Return [x, y] of the center of cell containing provided text 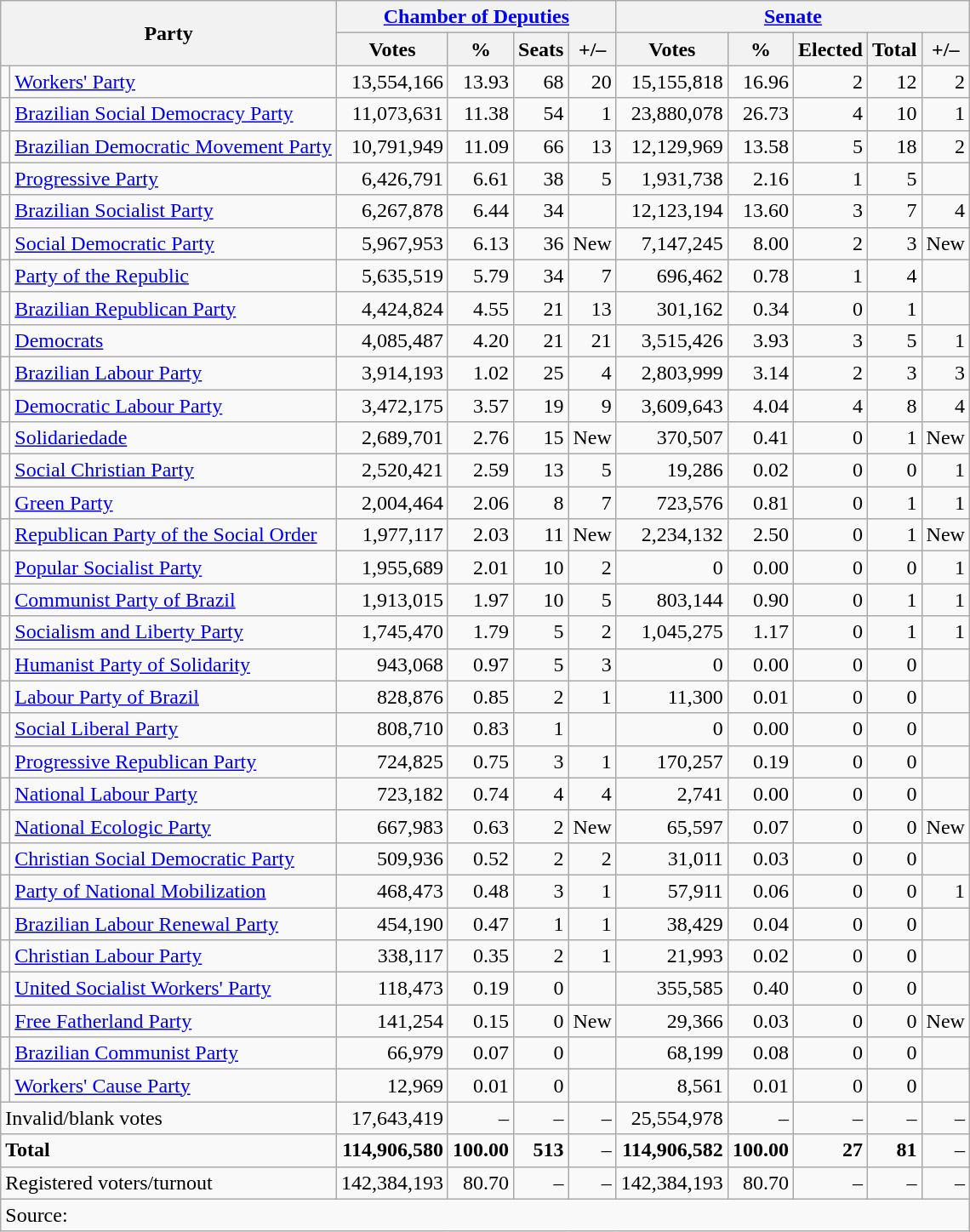
11.09 [480, 146]
11,300 [672, 697]
1.17 [761, 632]
3.57 [480, 406]
3.14 [761, 373]
0.41 [761, 438]
Green Party [174, 503]
18 [895, 146]
338,117 [391, 956]
Christian Labour Party [174, 956]
454,190 [391, 923]
16.96 [761, 82]
2.59 [480, 471]
25 [541, 373]
6,426,791 [391, 179]
Humanist Party of Solidarity [174, 664]
4,424,824 [391, 308]
Workers' Cause Party [174, 1086]
6.44 [480, 211]
12 [895, 82]
12,969 [391, 1086]
0.81 [761, 503]
1.97 [480, 600]
0.40 [761, 989]
0.85 [480, 697]
0.15 [480, 1021]
36 [541, 243]
Labour Party of Brazil [174, 697]
513 [541, 1150]
66 [541, 146]
723,576 [672, 503]
National Labour Party [174, 794]
3,609,643 [672, 406]
Brazilian Labour Party [174, 373]
Republican Party of the Social Order [174, 535]
Brazilian Socialist Party [174, 211]
Chamber of Deputies [476, 17]
6,267,878 [391, 211]
12,129,969 [672, 146]
31,011 [672, 858]
0.97 [480, 664]
114,906,580 [391, 1150]
2.06 [480, 503]
0.08 [761, 1053]
0.83 [480, 729]
Socialism and Liberty Party [174, 632]
Source: [485, 1215]
3,472,175 [391, 406]
Brazilian Social Democracy Party [174, 114]
11.38 [480, 114]
Registered voters/turnout [168, 1183]
114,906,582 [672, 1150]
118,473 [391, 989]
0.34 [761, 308]
Workers' Party [174, 82]
1,931,738 [672, 179]
6.61 [480, 179]
57,911 [672, 891]
828,876 [391, 697]
5.79 [480, 276]
170,257 [672, 761]
0.48 [480, 891]
23,880,078 [672, 114]
4.55 [480, 308]
2,520,421 [391, 471]
141,254 [391, 1021]
696,462 [672, 276]
Progressive Party [174, 179]
2,689,701 [391, 438]
2,741 [672, 794]
808,710 [391, 729]
4.04 [761, 406]
19,286 [672, 471]
3.93 [761, 340]
2,004,464 [391, 503]
25,554,978 [672, 1118]
National Ecologic Party [174, 826]
20 [592, 82]
301,162 [672, 308]
2.01 [480, 568]
Elected [830, 49]
United Socialist Workers' Party [174, 989]
13.60 [761, 211]
724,825 [391, 761]
11,073,631 [391, 114]
2.03 [480, 535]
Progressive Republican Party [174, 761]
13,554,166 [391, 82]
5,635,519 [391, 276]
3,914,193 [391, 373]
65,597 [672, 826]
3,515,426 [672, 340]
468,473 [391, 891]
Social Liberal Party [174, 729]
5,967,953 [391, 243]
9 [592, 406]
2.76 [480, 438]
13.93 [480, 82]
667,983 [391, 826]
4,085,487 [391, 340]
81 [895, 1150]
Communist Party of Brazil [174, 600]
Social Christian Party [174, 471]
Democratic Labour Party [174, 406]
943,068 [391, 664]
8,561 [672, 1086]
0.63 [480, 826]
0.90 [761, 600]
Free Fatherland Party [174, 1021]
1.79 [480, 632]
0.06 [761, 891]
Christian Social Democratic Party [174, 858]
509,936 [391, 858]
Brazilian Labour Renewal Party [174, 923]
0.78 [761, 276]
0.47 [480, 923]
0.75 [480, 761]
11 [541, 535]
370,507 [672, 438]
38,429 [672, 923]
2.16 [761, 179]
38 [541, 179]
2,234,132 [672, 535]
Brazilian Communist Party [174, 1053]
Popular Socialist Party [174, 568]
Party of the Republic [174, 276]
54 [541, 114]
1,913,015 [391, 600]
Invalid/blank votes [168, 1118]
27 [830, 1150]
29,366 [672, 1021]
0.04 [761, 923]
2.50 [761, 535]
Social Democratic Party [174, 243]
Brazilian Republican Party [174, 308]
68 [541, 82]
66,979 [391, 1053]
2,803,999 [672, 373]
803,144 [672, 600]
68,199 [672, 1053]
0.52 [480, 858]
Seats [541, 49]
Party [168, 33]
7,147,245 [672, 243]
15,155,818 [672, 82]
1,955,689 [391, 568]
10,791,949 [391, 146]
19 [541, 406]
21,993 [672, 956]
1,745,470 [391, 632]
1.02 [480, 373]
6.13 [480, 243]
Senate [793, 17]
0.74 [480, 794]
723,182 [391, 794]
8.00 [761, 243]
Party of National Mobilization [174, 891]
0.35 [480, 956]
1,045,275 [672, 632]
17,643,419 [391, 1118]
15 [541, 438]
26.73 [761, 114]
4.20 [480, 340]
12,123,194 [672, 211]
Democrats [174, 340]
Brazilian Democratic Movement Party [174, 146]
13.58 [761, 146]
355,585 [672, 989]
1,977,117 [391, 535]
Solidariedade [174, 438]
